Pinpoint the cell where the given text exists, returning its (x, y) midpoint coordinate. 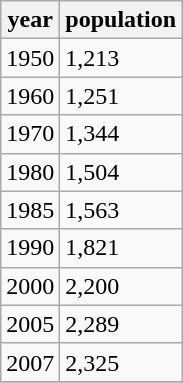
1,504 (121, 172)
1970 (30, 134)
1980 (30, 172)
population (121, 20)
1950 (30, 58)
2007 (30, 362)
2,325 (121, 362)
1,213 (121, 58)
1,563 (121, 210)
2000 (30, 286)
1990 (30, 248)
2,289 (121, 324)
1960 (30, 96)
1,251 (121, 96)
1,344 (121, 134)
2005 (30, 324)
1,821 (121, 248)
1985 (30, 210)
2,200 (121, 286)
year (30, 20)
